Scan for the cell matching the given text and deliver its (x, y) coordinate at center. 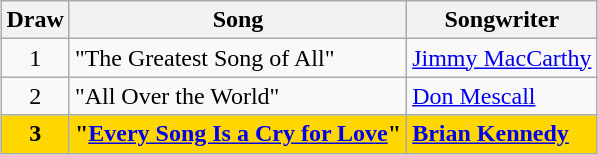
Jimmy MacCarthy (502, 58)
"Every Song Is a Cry for Love" (238, 134)
Don Mescall (502, 96)
2 (35, 96)
Songwriter (502, 20)
Song (238, 20)
3 (35, 134)
"All Over the World" (238, 96)
Brian Kennedy (502, 134)
1 (35, 58)
"The Greatest Song of All" (238, 58)
Draw (35, 20)
